Detect which cell encompasses the target text, then output its (X, Y) center coordinate. 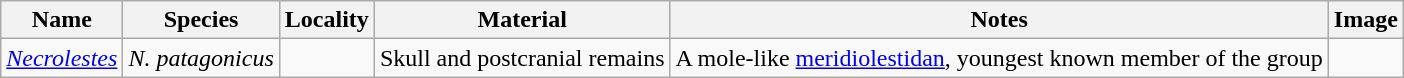
Material (522, 20)
Necrolestes (62, 58)
Locality (326, 20)
N. patagonicus (201, 58)
Skull and postcranial remains (522, 58)
Notes (999, 20)
Image (1366, 20)
Species (201, 20)
A mole-like meridiolestidan, youngest known member of the group (999, 58)
Name (62, 20)
